Capture the cell that displays the provided text and extract its (X, Y) central coordinate. 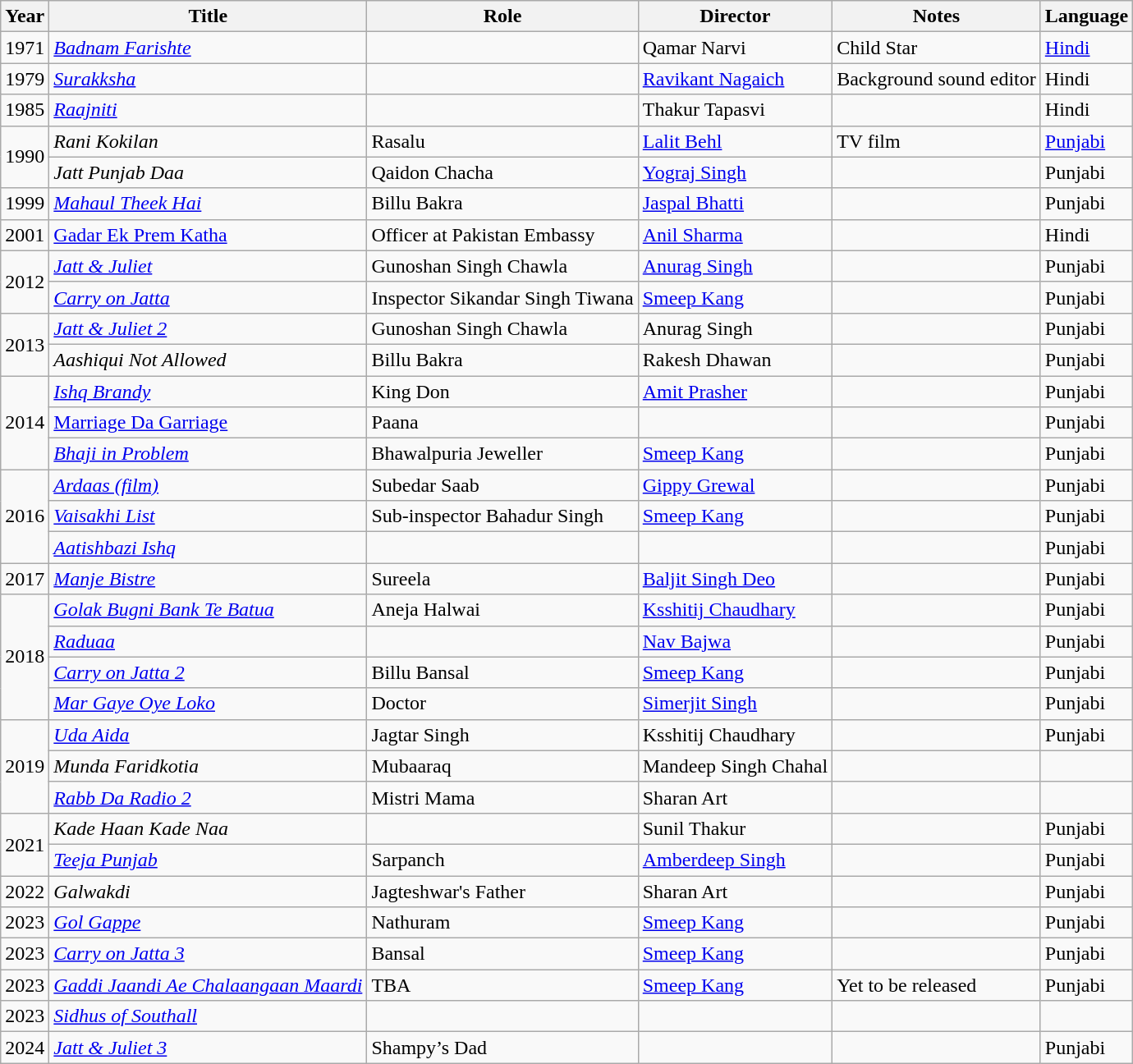
Thakur Tapasvi (735, 110)
Marriage Da Garriage (209, 423)
Inspector Sikandar Singh Tiwana (502, 297)
2012 (25, 282)
Jagteshwar's Father (502, 891)
Baljit Singh Deo (735, 579)
Jatt & Juliet (209, 266)
2021 (25, 844)
Yograj Singh (735, 172)
Rabb Da Radio 2 (209, 797)
Notes (937, 16)
2017 (25, 579)
Bhawalpuria Jeweller (502, 454)
Sureela (502, 579)
Sidhus of Southall (209, 1016)
Lalit Behl (735, 141)
Amberdeep Singh (735, 860)
Jatt Punjab Daa (209, 172)
Rasalu (502, 141)
2014 (25, 423)
Carry on Jatta 3 (209, 954)
Nathuram (502, 923)
Paana (502, 423)
Director (735, 16)
2001 (25, 235)
Shampy’s Dad (502, 1048)
Role (502, 16)
Jatt & Juliet 3 (209, 1048)
Galwakdi (209, 891)
2013 (25, 344)
Simerjit Singh (735, 704)
Aashiqui Not Allowed (209, 360)
Anil Sharma (735, 235)
Munda Faridkotia (209, 766)
Golak Bugni Bank Te Batua (209, 610)
Mar Gaye Oye Loko (209, 704)
Teeja Punjab (209, 860)
Mubaaraq (502, 766)
Amit Prasher (735, 392)
Child Star (937, 48)
Gol Gappe (209, 923)
Doctor (502, 704)
2018 (25, 657)
Ravikant Nagaich (735, 79)
Surakksha (209, 79)
Jatt & Juliet 2 (209, 328)
Bansal (502, 954)
Mandeep Singh Chahal (735, 766)
Sub-inspector Bahadur Singh (502, 516)
Rakesh Dhawan (735, 360)
Uda Aida (209, 735)
1985 (25, 110)
Qaidon Chacha (502, 172)
2022 (25, 891)
TV film (937, 141)
Title (209, 16)
Gaddi Jaandi Ae Chalaangaan Maardi (209, 985)
Officer at Pakistan Embassy (502, 235)
1979 (25, 79)
Badnam Farishte (209, 48)
Aatishbazi Ishq (209, 548)
Raduaa (209, 641)
Manje Bistre (209, 579)
2019 (25, 766)
Nav Bajwa (735, 641)
Sunil Thakur (735, 828)
Rani Kokilan (209, 141)
Raajniti (209, 110)
2016 (25, 516)
King Don (502, 392)
Mahaul Theek Hai (209, 204)
Carry on Jatta (209, 297)
Ardaas (film) (209, 485)
Qamar Narvi (735, 48)
Jaspal Bhatti (735, 204)
Aneja Halwai (502, 610)
Background sound editor (937, 79)
Language (1086, 16)
1999 (25, 204)
Gippy Grewal (735, 485)
Mistri Mama (502, 797)
Carry on Jatta 2 (209, 672)
Year (25, 16)
Kade Haan Kade Naa (209, 828)
Subedar Saab (502, 485)
1990 (25, 157)
Billu Bansal (502, 672)
2024 (25, 1048)
Yet to be released (937, 985)
TBA (502, 985)
Vaisakhi List (209, 516)
Bhaji in Problem (209, 454)
Gadar Ek Prem Katha (209, 235)
1971 (25, 48)
Sarpanch (502, 860)
Jagtar Singh (502, 735)
Ishq Brandy (209, 392)
